Detect which cell encompasses the target text, then output its (x, y) center coordinate. 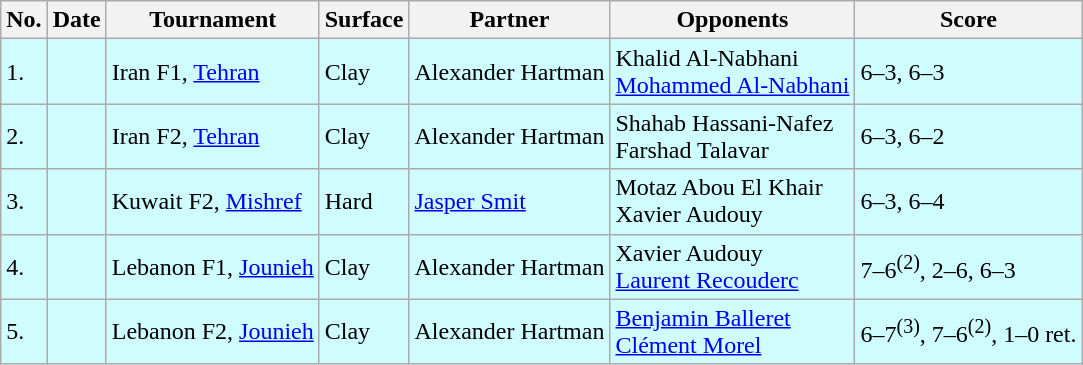
Hard (364, 202)
Benjamin Balleret Clément Morel (732, 332)
Kuwait F2, Mishref (212, 202)
Date (76, 20)
3. (24, 202)
Surface (364, 20)
1. (24, 72)
6–3, 6–2 (968, 136)
Xavier Audouy Laurent Recouderc (732, 266)
7–6(2), 2–6, 6–3 (968, 266)
Partner (510, 20)
Iran F2, Tehran (212, 136)
Score (968, 20)
Khalid Al-Nabhani Mohammed Al-Nabhani (732, 72)
Iran F1, Tehran (212, 72)
6–3, 6–3 (968, 72)
Tournament (212, 20)
6–3, 6–4 (968, 202)
Shahab Hassani-Nafez Farshad Talavar (732, 136)
No. (24, 20)
2. (24, 136)
4. (24, 266)
6–7(3), 7–6(2), 1–0 ret. (968, 332)
Lebanon F2, Jounieh (212, 332)
Motaz Abou El Khair Xavier Audouy (732, 202)
Jasper Smit (510, 202)
Lebanon F1, Jounieh (212, 266)
5. (24, 332)
Opponents (732, 20)
